Determine the [X, Y] coordinate at the center of the cell enclosing the given text.  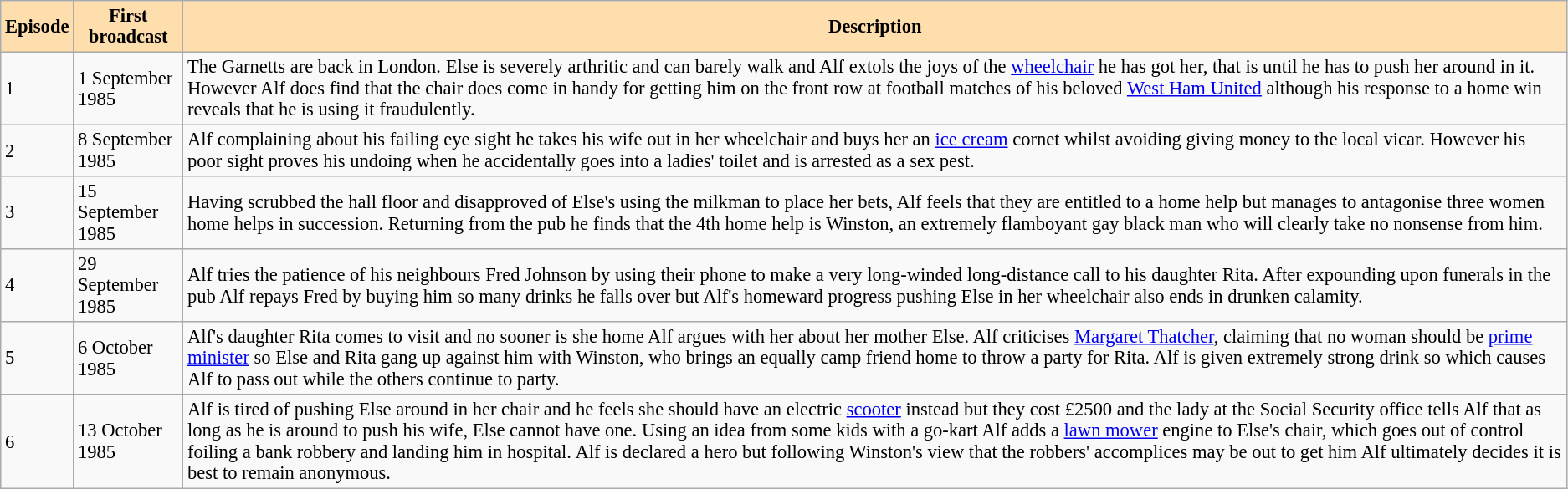
First broadcast [129, 27]
13 October 1985 [129, 441]
15 September 1985 [129, 212]
6 [37, 441]
Description [875, 27]
6 October 1985 [129, 358]
5 [37, 358]
1 September 1985 [129, 89]
29 September 1985 [129, 286]
3 [37, 212]
1 [37, 89]
8 September 1985 [129, 150]
Episode [37, 27]
4 [37, 286]
2 [37, 150]
